Provide the [X, Y] coordinate of the cell's center where the given text is located.  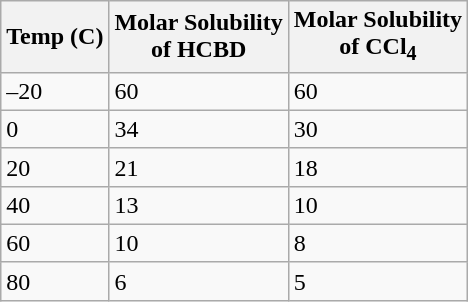
8 [378, 243]
6 [198, 281]
21 [198, 167]
18 [378, 167]
0 [55, 129]
80 [55, 281]
–20 [55, 91]
30 [378, 129]
20 [55, 167]
Molar Solubilityof CCl4 [378, 36]
13 [198, 205]
Temp (C) [55, 36]
40 [55, 205]
Molar Solubilityof HCBD [198, 36]
5 [378, 281]
34 [198, 129]
